Find where the given text appears and provide that cell's center as (X, Y) coordinate. 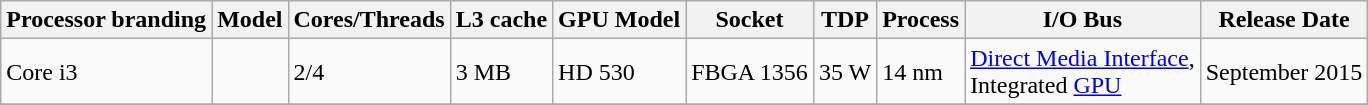
FBGA 1356 (750, 72)
Processor branding (106, 20)
Cores/Threads (369, 20)
Core i3 (106, 72)
2/4 (369, 72)
Process (921, 20)
I/O Bus (1083, 20)
HD 530 (620, 72)
GPU Model (620, 20)
Socket (750, 20)
September 2015 (1284, 72)
Model (250, 20)
Direct Media Interface,Integrated GPU (1083, 72)
TDP (844, 20)
Release Date (1284, 20)
14 nm (921, 72)
L3 cache (501, 20)
3 MB (501, 72)
35 W (844, 72)
